Detect which cell encompasses the target text, then output its [X, Y] center coordinate. 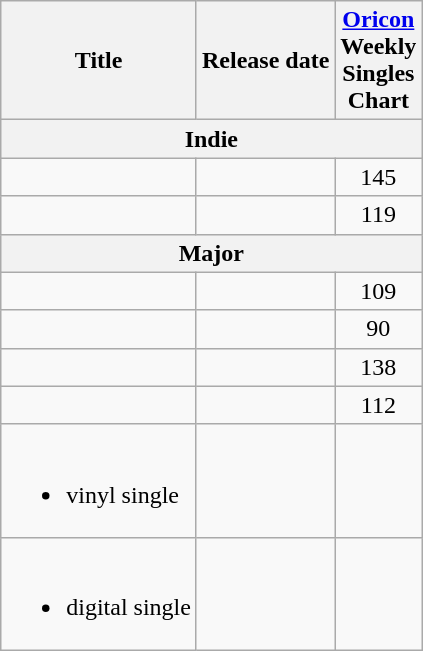
119 [378, 215]
90 [378, 329]
109 [378, 291]
vinyl single [99, 480]
digital single [99, 594]
138 [378, 367]
112 [378, 405]
Title [99, 60]
Major [212, 253]
Release date [265, 60]
OriconWeeklySinglesChart [378, 60]
145 [378, 177]
Indie [212, 139]
